Detect which cell encompasses the target text, then output its [x, y] center coordinate. 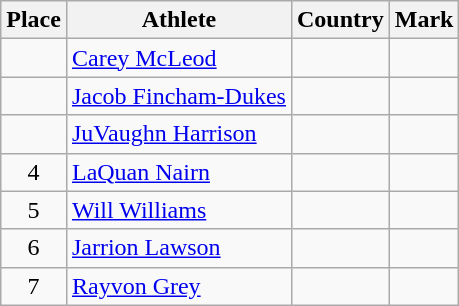
Carey McLeod [178, 58]
6 [34, 248]
Athlete [178, 20]
4 [34, 172]
Place [34, 20]
JuVaughn Harrison [178, 134]
Jacob Fincham-Dukes [178, 96]
Will Williams [178, 210]
5 [34, 210]
Jarrion Lawson [178, 248]
7 [34, 286]
LaQuan Nairn [178, 172]
Country [340, 20]
Mark [424, 20]
Rayvon Grey [178, 286]
